Search for the cell housing the specified text and yield its (x, y) center coordinate. 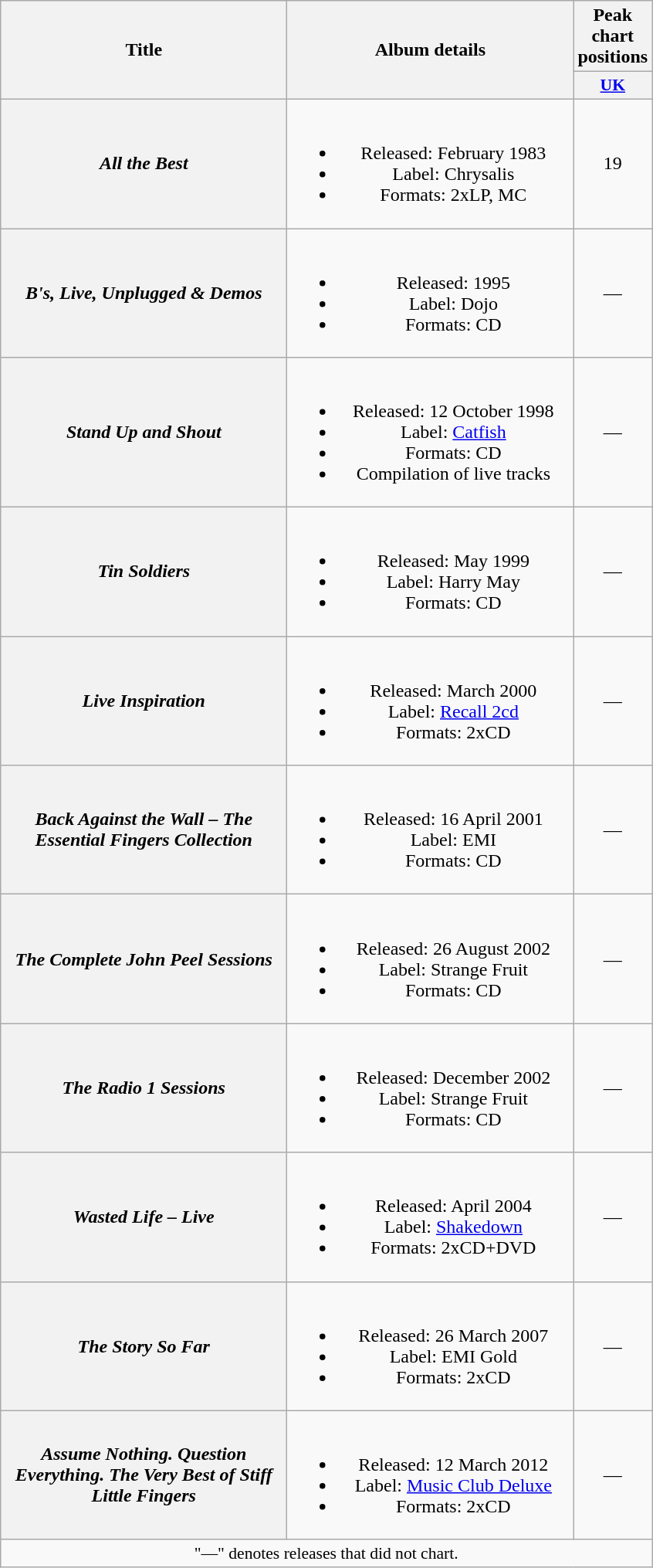
Released: April 2004Label: ShakedownFormats: 2xCD+DVD (431, 1217)
Released: 26 August 2002Label: Strange FruitFormats: CD (431, 959)
Released: May 1999Label: Harry MayFormats: CD (431, 572)
Released: 12 October 1998Label: CatfishFormats: CDCompilation of live tracks (431, 433)
Back Against the Wall – The Essential Fingers Collection (144, 830)
Released: 1995Label: DojoFormats: CD (431, 294)
Released: March 2000Label: Recall 2cdFormats: 2xCD (431, 701)
Released: February 1983Label: ChrysalisFormats: 2xLP, MC (431, 164)
Assume Nothing. Question Everything. The Very Best of Stiff Little Fingers (144, 1475)
Released: 16 April 2001Label: EMIFormats: CD (431, 830)
19 (613, 164)
Tin Soldiers (144, 572)
Released: 12 March 2012Label: Music Club DeluxeFormats: 2xCD (431, 1475)
Live Inspiration (144, 701)
B's, Live, Unplugged & Demos (144, 294)
Released: 26 March 2007Label: EMI GoldFormats: 2xCD (431, 1346)
Stand Up and Shout (144, 433)
Wasted Life – Live (144, 1217)
Title (144, 50)
"—" denotes releases that did not chart. (326, 1553)
UK (613, 86)
Album details (431, 50)
All the Best (144, 164)
The Story So Far (144, 1346)
The Complete John Peel Sessions (144, 959)
Peak chart positions (613, 36)
The Radio 1 Sessions (144, 1088)
Released: December 2002Label: Strange FruitFormats: CD (431, 1088)
